Determine the (X, Y) coordinate at the center of the cell enclosing the given text.  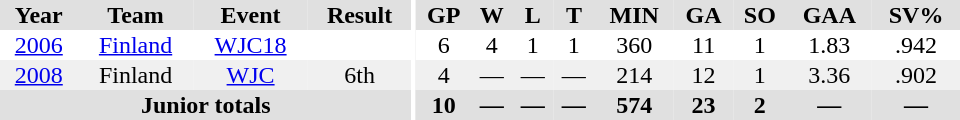
2 (760, 105)
SO (760, 15)
23 (704, 105)
2008 (39, 75)
T (574, 15)
Team (136, 15)
Result (360, 15)
1.83 (829, 45)
.902 (916, 75)
Junior totals (206, 105)
WJC (251, 75)
SV% (916, 15)
3.36 (829, 75)
2006 (39, 45)
11 (704, 45)
GAA (829, 15)
10 (444, 105)
6 (444, 45)
MIN (634, 15)
Event (251, 15)
L (532, 15)
W (492, 15)
12 (704, 75)
214 (634, 75)
WJC18 (251, 45)
GP (444, 15)
Year (39, 15)
.942 (916, 45)
GA (704, 15)
360 (634, 45)
574 (634, 105)
6th (360, 75)
